Locate the cell with the specified text and output its [X, Y] center coordinate. 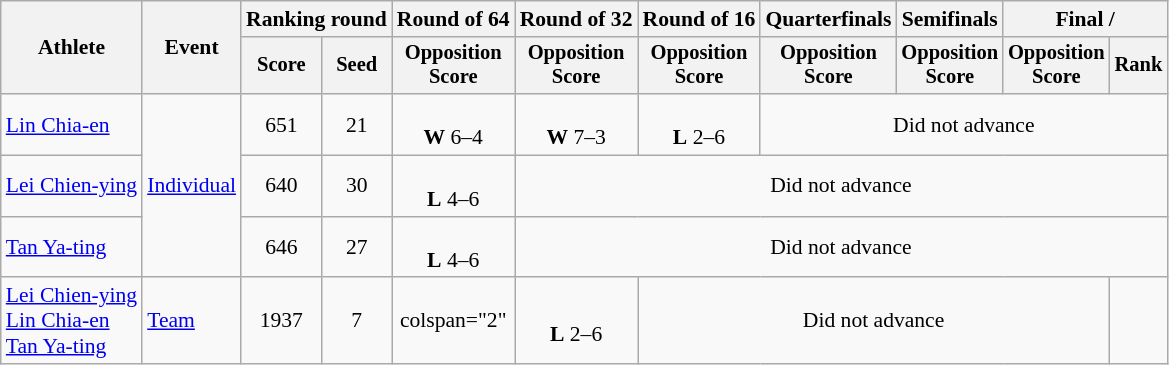
Individual [192, 186]
Event [192, 48]
Team [192, 322]
21 [357, 124]
colspan="2" [454, 322]
Rank [1139, 66]
Tan Ya-ting [72, 248]
Final / [1085, 19]
651 [282, 124]
Quarterfinals [828, 19]
30 [357, 186]
Seed [357, 66]
Ranking round [316, 19]
646 [282, 248]
Round of 32 [576, 19]
Round of 64 [454, 19]
Semifinals [950, 19]
Lei Chien-ying [72, 186]
7 [357, 322]
W 7–3 [576, 124]
Lei Chien-yingLin Chia-enTan Ya-ting [72, 322]
Round of 16 [700, 19]
Lin Chia-en [72, 124]
W 6–4 [454, 124]
27 [357, 248]
640 [282, 186]
Athlete [72, 48]
1937 [282, 322]
Score [282, 66]
